Pinpoint the cell where the given text exists, returning its [x, y] midpoint coordinate. 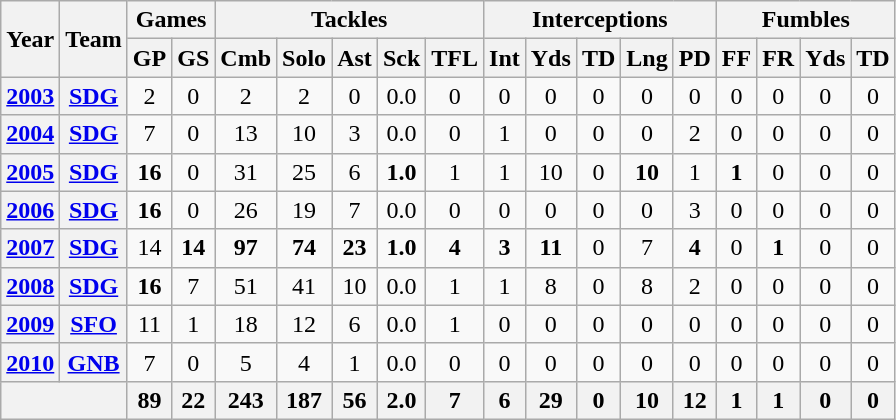
2006 [30, 210]
51 [246, 286]
Interceptions [600, 20]
Team [94, 39]
25 [304, 172]
FR [778, 58]
Games [170, 20]
2008 [30, 286]
13 [246, 134]
5 [246, 362]
74 [304, 248]
26 [246, 210]
29 [550, 400]
41 [304, 286]
2010 [30, 362]
Sck [401, 58]
22 [194, 400]
Cmb [246, 58]
2005 [30, 172]
Tackles [350, 20]
31 [246, 172]
SFO [94, 324]
56 [355, 400]
2004 [30, 134]
89 [149, 400]
Solo [304, 58]
23 [355, 248]
Ast [355, 58]
2007 [30, 248]
2003 [30, 96]
19 [304, 210]
GS [194, 58]
FF [736, 58]
Lng [647, 58]
GP [149, 58]
97 [246, 248]
18 [246, 324]
2.0 [401, 400]
PD [694, 58]
Fumbles [806, 20]
GNB [94, 362]
Year [30, 39]
243 [246, 400]
TFL [455, 58]
187 [304, 400]
Int [505, 58]
2009 [30, 324]
